Find where the given text appears and provide that cell's center as [X, Y] coordinate. 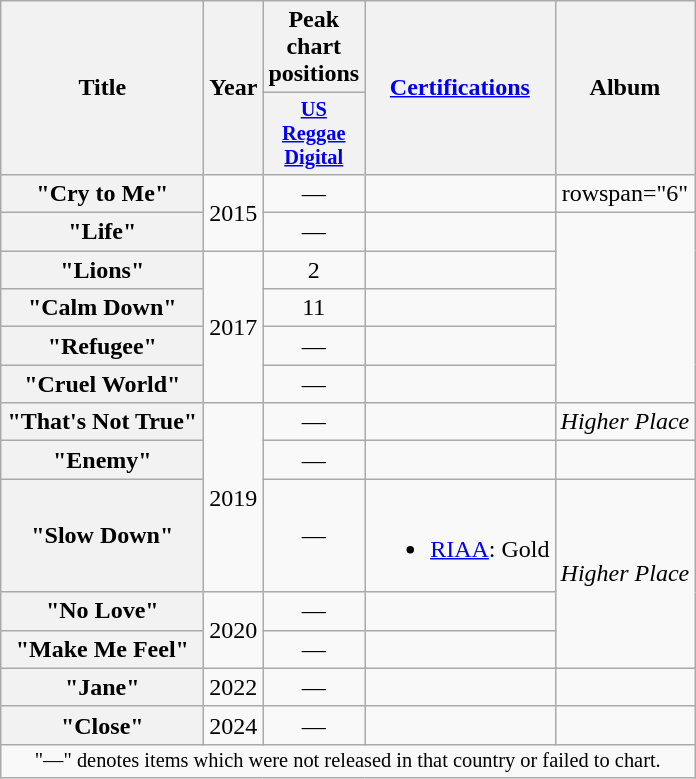
Title [102, 88]
Certifications [460, 88]
"Cry to Me" [102, 193]
"Calm Down" [102, 308]
"Lions" [102, 270]
2024 [234, 725]
11 [314, 308]
"Enemy" [102, 460]
"Jane" [102, 687]
"No Love" [102, 611]
"Refugee" [102, 346]
"That's Not True" [102, 422]
2015 [234, 212]
US Reggae Digital [314, 134]
"—" denotes items which were not released in that country or failed to chart. [348, 761]
RIAA: Gold [460, 536]
Year [234, 88]
Peak chart positions [314, 47]
"Slow Down" [102, 536]
2022 [234, 687]
2017 [234, 327]
2019 [234, 498]
Album [625, 88]
2 [314, 270]
"Close" [102, 725]
2020 [234, 630]
"Make Me Feel" [102, 649]
"Life" [102, 232]
rowspan="6" [625, 193]
"Cruel World" [102, 384]
